Scan for the cell matching the given text and deliver its [x, y] coordinate at center. 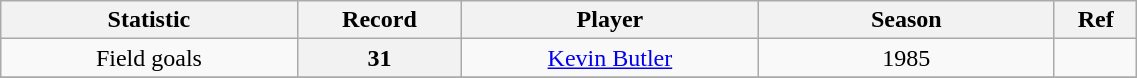
1985 [906, 58]
Field goals [149, 58]
31 [380, 58]
Statistic [149, 20]
Record [380, 20]
Ref [1095, 20]
Player [610, 20]
Season [906, 20]
Kevin Butler [610, 58]
